Find where the given text appears and provide that cell's center as (x, y) coordinate. 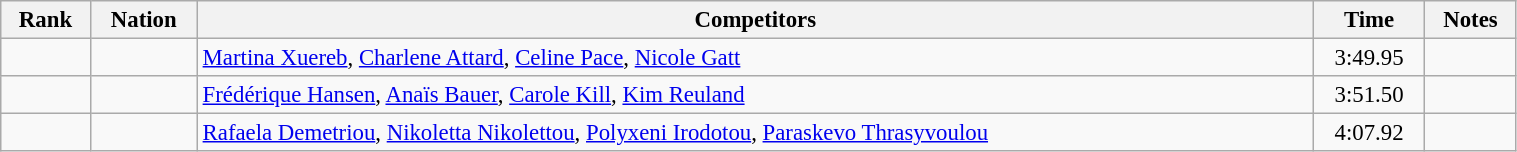
Nation (144, 20)
3:51.50 (1369, 95)
Rank (46, 20)
Notes (1470, 20)
Time (1369, 20)
Competitors (755, 20)
4:07.92 (1369, 133)
3:49.95 (1369, 58)
Rafaela Demetriou, Nikoletta Nikolettou, Polyxeni Irodotou, Paraskevo Thrasyvoulou (755, 133)
Frédérique Hansen, Anaïs Bauer, Carole Kill, Kim Reuland (755, 95)
Martina Xuereb, Charlene Attard, Celine Pace, Nicole Gatt (755, 58)
